Determine the (X, Y) coordinate at the center of the cell enclosing the given text.  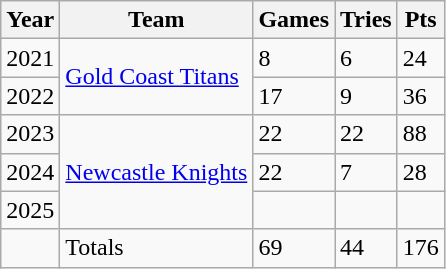
2023 (30, 134)
24 (420, 58)
17 (294, 96)
Newcastle Knights (156, 172)
Pts (420, 20)
36 (420, 96)
88 (420, 134)
2024 (30, 172)
8 (294, 58)
28 (420, 172)
Year (30, 20)
7 (366, 172)
2025 (30, 210)
69 (294, 248)
6 (366, 58)
176 (420, 248)
Gold Coast Titans (156, 77)
Tries (366, 20)
44 (366, 248)
2022 (30, 96)
9 (366, 96)
2021 (30, 58)
Games (294, 20)
Totals (156, 248)
Team (156, 20)
